Determine the [X, Y] coordinate at the center of the cell enclosing the given text.  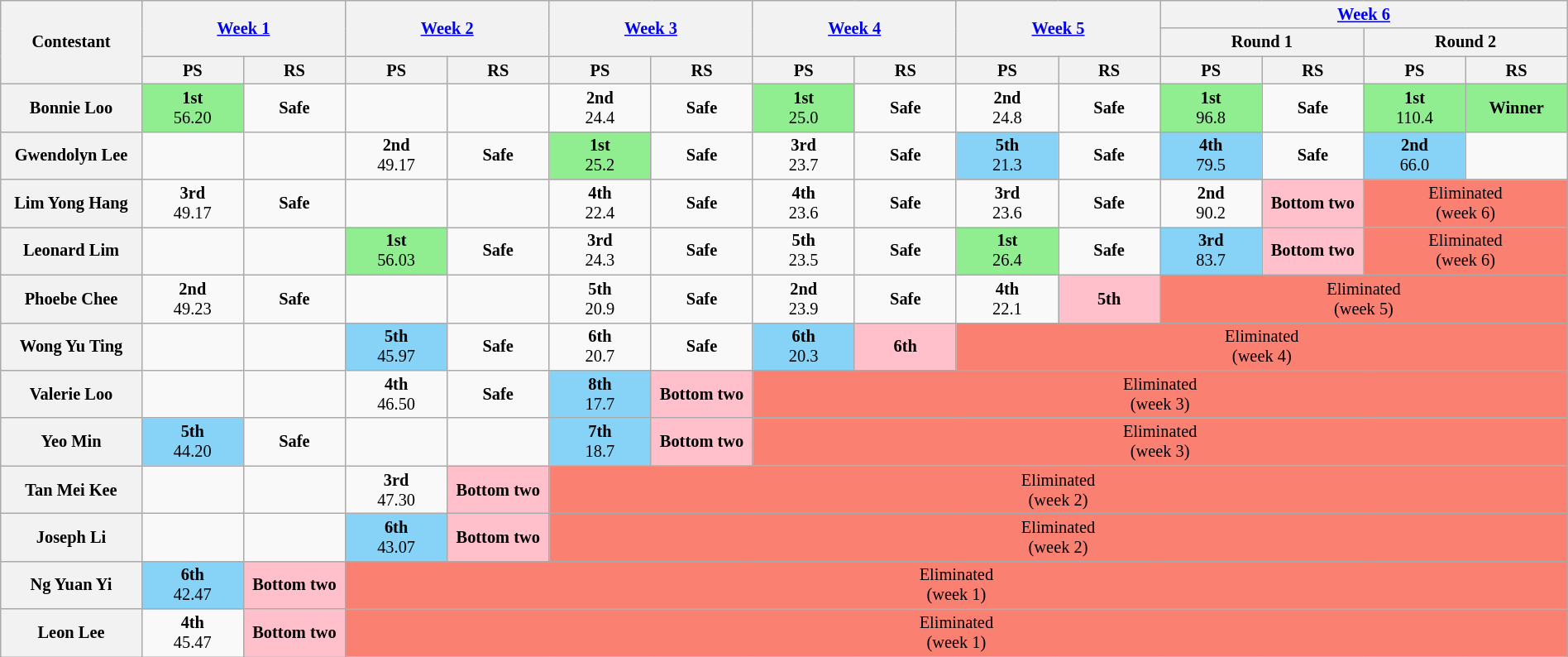
4th45.47 [192, 633]
2nd24.4 [600, 108]
3rd49.17 [192, 204]
4th23.6 [804, 204]
5th23.5 [804, 251]
Round 2 [1465, 42]
2nd23.9 [804, 299]
Valerie Loo [71, 394]
Phoebe Chee [71, 299]
Winner [1517, 108]
2nd49.17 [397, 156]
2nd49.23 [192, 299]
Week 2 [447, 28]
Eliminated(week 5) [1365, 299]
1st25.0 [804, 108]
6th20.7 [600, 347]
1st56.20 [192, 108]
6th [905, 347]
Round 1 [1262, 42]
2nd24.8 [1007, 108]
Eliminated(week 4) [1262, 347]
Week 5 [1058, 28]
4th22.1 [1007, 299]
1st56.03 [397, 251]
6th43.07 [397, 537]
Contestant [71, 41]
Bonnie Loo [71, 108]
6th20.3 [804, 347]
8th17.7 [600, 394]
4th79.5 [1211, 156]
5th44.20 [192, 442]
Tan Mei Kee [71, 490]
Gwendolyn Lee [71, 156]
Wong Yu Ting [71, 347]
3rd24.3 [600, 251]
5th [1110, 299]
3rd47.30 [397, 490]
3rd23.7 [804, 156]
6th42.47 [192, 585]
3rd23.6 [1007, 204]
1st110.4 [1414, 108]
Week 4 [854, 28]
Week 1 [243, 28]
5th21.3 [1007, 156]
Ng Yuan Yi [71, 585]
7th18.7 [600, 442]
5th45.97 [397, 347]
Joseph Li [71, 537]
1st25.2 [600, 156]
Leon Lee [71, 633]
Leonard Lim [71, 251]
1st26.4 [1007, 251]
Lim Yong Hang [71, 204]
1st96.8 [1211, 108]
2nd66.0 [1414, 156]
Yeo Min [71, 442]
5th20.9 [600, 299]
Week 6 [1365, 14]
4th46.50 [397, 394]
2nd90.2 [1211, 204]
3rd83.7 [1211, 251]
Week 3 [651, 28]
4th22.4 [600, 204]
